Output the [X, Y] coordinate of the center of the cell containing the given text.  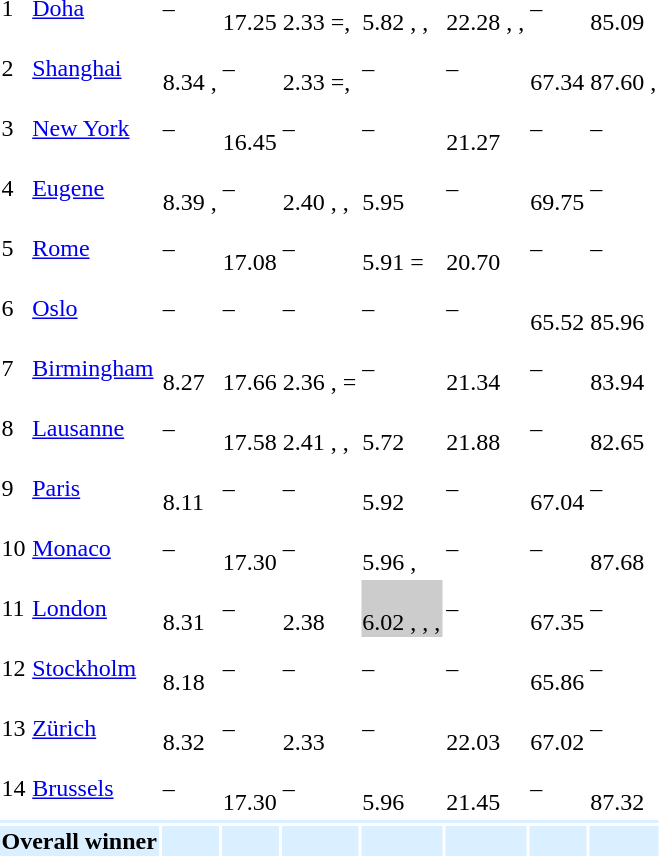
17.66 [250, 368]
14 [14, 788]
87.60 , [624, 68]
87.32 [624, 788]
Overall winner [79, 841]
5.96 [402, 788]
82.65 [624, 428]
6 [14, 308]
22.03 [486, 728]
21.45 [486, 788]
9 [14, 488]
London [95, 608]
4 [14, 188]
67.02 [558, 728]
7 [14, 368]
17.58 [250, 428]
65.86 [558, 668]
8.32 [190, 728]
67.35 [558, 608]
5.96 , [402, 548]
Brussels [95, 788]
65.52 [558, 308]
2 [14, 68]
New York [95, 128]
16.45 [250, 128]
2.33 =, [320, 68]
Lausanne [95, 428]
67.04 [558, 488]
Stockholm [95, 668]
Eugene [95, 188]
85.96 [624, 308]
2.40 , , [320, 188]
5 [14, 248]
21.27 [486, 128]
13 [14, 728]
87.68 [624, 548]
Oslo [95, 308]
3 [14, 128]
5.95 [402, 188]
2.36 , = [320, 368]
17.08 [250, 248]
Monaco [95, 548]
5.92 [402, 488]
Zürich [95, 728]
21.88 [486, 428]
8.11 [190, 488]
21.34 [486, 368]
8.39 , [190, 188]
8.27 [190, 368]
12 [14, 668]
69.75 [558, 188]
5.72 [402, 428]
11 [14, 608]
8.18 [190, 668]
2.38 [320, 608]
5.91 = [402, 248]
8 [14, 428]
2.41 , , [320, 428]
Rome [95, 248]
10 [14, 548]
8.34 , [190, 68]
Birmingham [95, 368]
2.33 [320, 728]
6.02 , , , [402, 608]
67.34 [558, 68]
20.70 [486, 248]
Shanghai [95, 68]
Paris [95, 488]
83.94 [624, 368]
8.31 [190, 608]
